Extract the (X, Y) coordinate from the center of the cell holding the provided text.  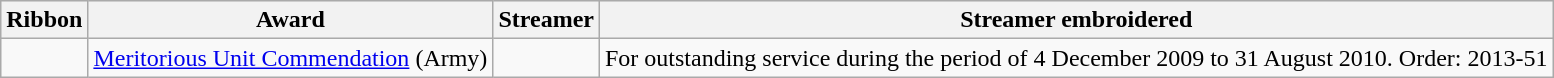
Streamer embroidered (1076, 20)
For outstanding service during the period of 4 December 2009 to 31 August 2010. Order: 2013-51 (1076, 58)
Award (290, 20)
Streamer (546, 20)
Meritorious Unit Commendation (Army) (290, 58)
Ribbon (44, 20)
